Pinpoint the cell where the given text exists, returning its [x, y] midpoint coordinate. 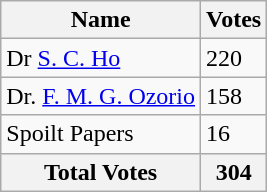
Total Votes [101, 172]
158 [234, 96]
220 [234, 58]
Dr. F. M. G. Ozorio [101, 96]
16 [234, 134]
Name [101, 20]
Spoilt Papers [101, 134]
Votes [234, 20]
Dr S. C. Ho [101, 58]
304 [234, 172]
